From the cell containing the given text, extract its center point as (X, Y) coordinate. 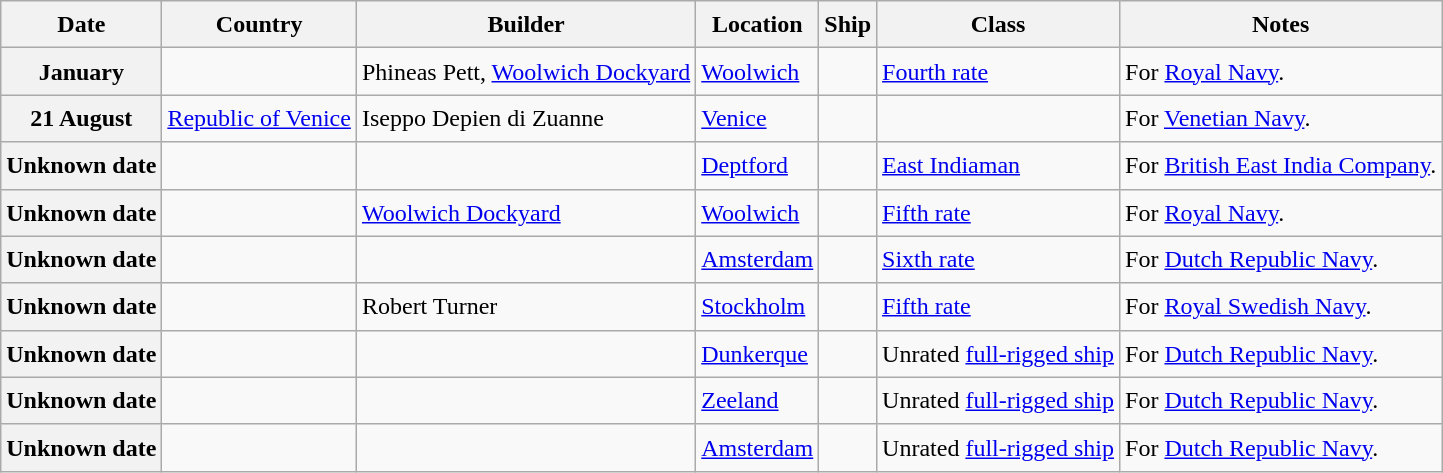
For Venetian Navy. (1281, 118)
Country (260, 24)
Republic of Venice (260, 118)
For Royal Swedish Navy. (1281, 306)
Ship (848, 24)
January (82, 72)
Venice (758, 118)
21 August (82, 118)
Iseppo Depien di Zuanne (526, 118)
Phineas Pett, Woolwich Dockyard (526, 72)
Dunkerque (758, 354)
Sixth rate (998, 260)
Deptford (758, 166)
East Indiaman (998, 166)
Class (998, 24)
Fourth rate (998, 72)
Robert Turner (526, 306)
For British East India Company. (1281, 166)
Stockholm (758, 306)
Zeeland (758, 400)
Notes (1281, 24)
Woolwich Dockyard (526, 212)
Builder (526, 24)
Date (82, 24)
Location (758, 24)
